Search for the cell housing the specified text and yield its (x, y) center coordinate. 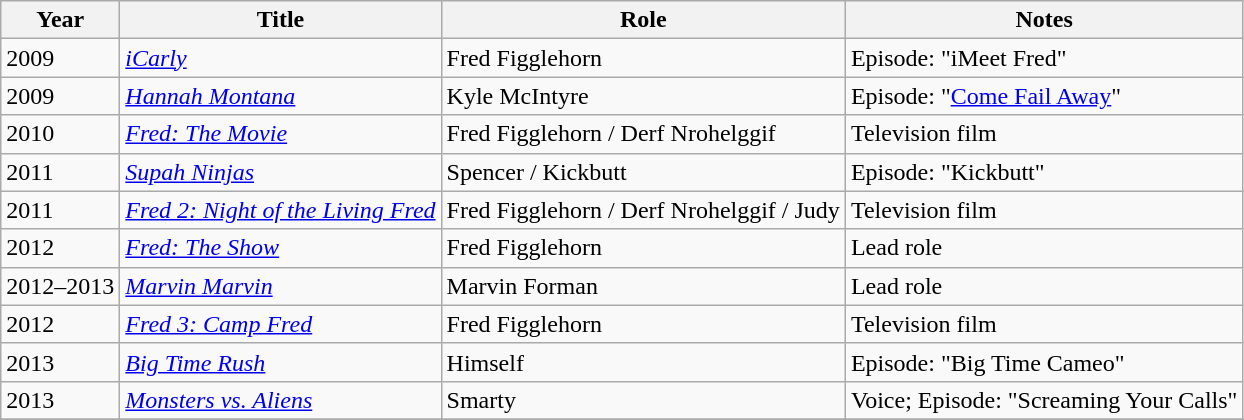
Fred 2: Night of the Living Fred (280, 210)
iCarly (280, 58)
Fred Figglehorn / Derf Nrohelggif / Judy (643, 210)
Title (280, 20)
Voice; Episode: "Screaming Your Calls" (1044, 400)
Fred: The Movie (280, 134)
Big Time Rush (280, 362)
Himself (643, 362)
Role (643, 20)
Spencer / Kickbutt (643, 172)
Supah Ninjas (280, 172)
Fred 3: Camp Fred (280, 324)
Notes (1044, 20)
Fred Figglehorn / Derf Nrohelggif (643, 134)
Marvin Marvin (280, 286)
Episode: "Come Fail Away" (1044, 96)
Episode: "Big Time Cameo" (1044, 362)
Episode: "iMeet Fred" (1044, 58)
Fred: The Show (280, 248)
2012–2013 (60, 286)
Monsters vs. Aliens (280, 400)
Episode: "Kickbutt" (1044, 172)
Year (60, 20)
2010 (60, 134)
Smarty (643, 400)
Hannah Montana (280, 96)
Kyle McIntyre (643, 96)
Marvin Forman (643, 286)
